Determine the (x, y) coordinate at the center of the cell enclosing the given text.  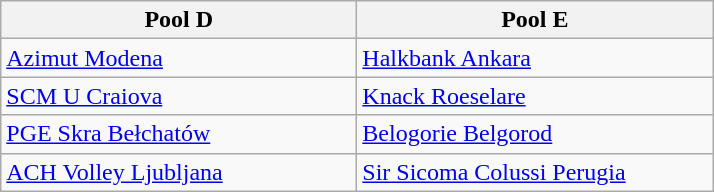
Belogorie Belgorod (535, 134)
Azimut Modena (179, 58)
SCM U Craiova (179, 96)
ACH Volley Ljubljana (179, 172)
PGE Skra Bełchatów (179, 134)
Pool E (535, 20)
Pool D (179, 20)
Halkbank Ankara (535, 58)
Knack Roeselare (535, 96)
Sir Sicoma Colussi Perugia (535, 172)
